For the text-containing cell, return its midpoint in (x, y) coordinate format. 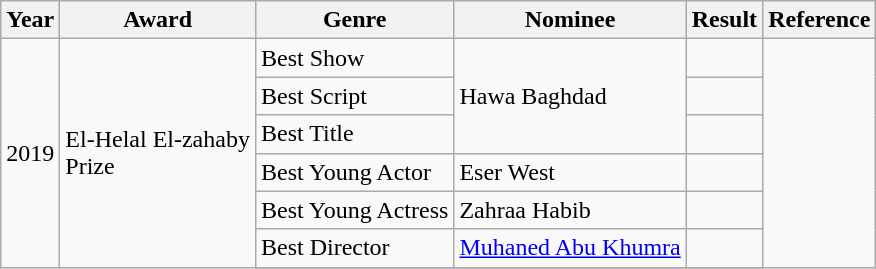
Nominee (570, 20)
Best Show (354, 58)
El-Helal El-zahabyPrize (158, 153)
Reference (820, 20)
Best Title (354, 134)
2019 (30, 153)
Genre (354, 20)
Award (158, 20)
Best Director (354, 248)
Eser West (570, 172)
Best Script (354, 96)
Muhaned Abu Khumra (570, 248)
Result (724, 20)
Year (30, 20)
Hawa Baghdad (570, 96)
Best Young Actress (354, 210)
Best Young Actor (354, 172)
Zahraa Habib (570, 210)
